Locate the cell with the specified text and output its [X, Y] center coordinate. 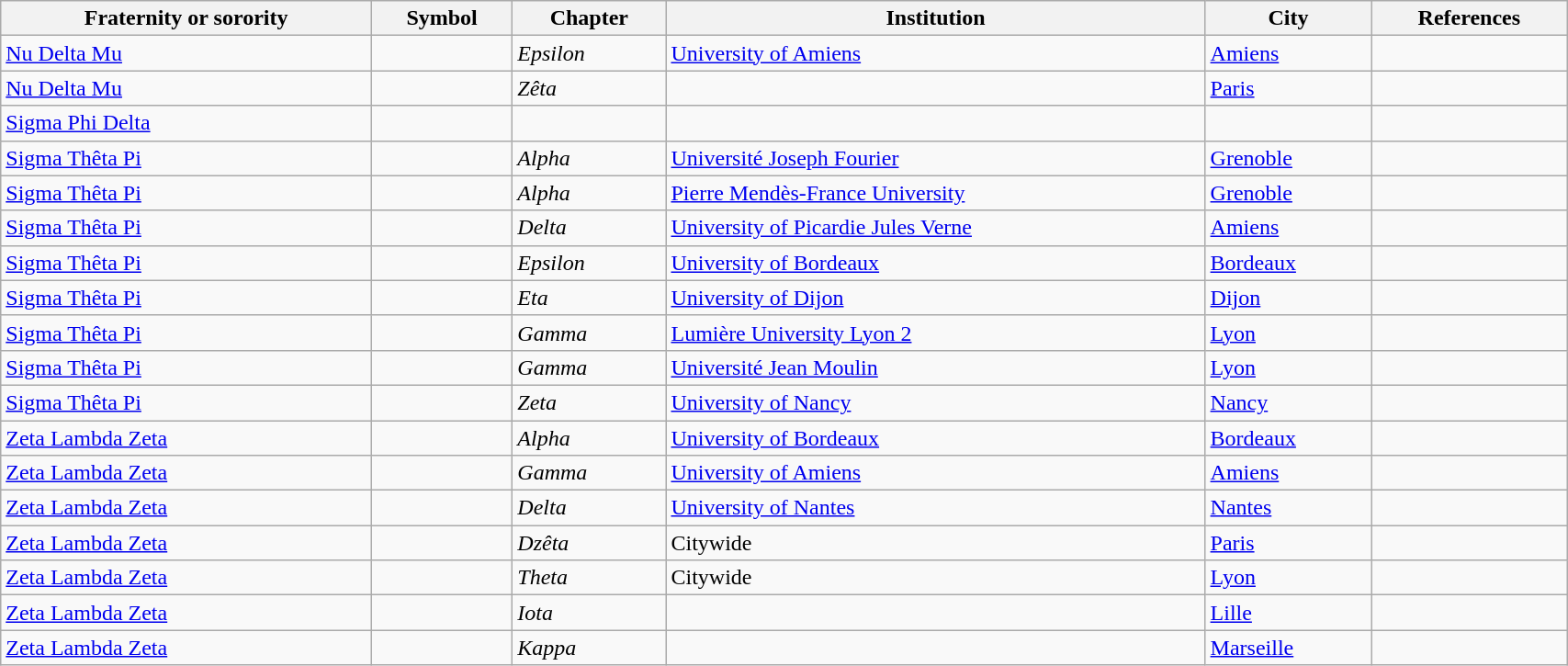
Eta [590, 298]
City [1288, 18]
University of Picardie Jules Verne [935, 228]
Kappa [590, 648]
Lumière University Lyon 2 [935, 333]
Zeta [590, 402]
Pierre Mendès-France University [935, 193]
Nantes [1288, 508]
Iota [590, 613]
Université Joseph Fourier [935, 158]
Université Jean Moulin [935, 367]
Dijon [1288, 298]
Lille [1288, 613]
Marseille [1288, 648]
Theta [590, 578]
Chapter [590, 18]
References [1470, 18]
University of Nantes [935, 508]
University of Dijon [935, 298]
Sigma Phi Delta [186, 123]
Institution [935, 18]
Nancy [1288, 402]
Fraternity or sorority [186, 18]
University of Nancy [935, 402]
Dzêta [590, 543]
Zêta [590, 88]
Symbol [441, 18]
